Find where the given text appears and provide that cell's center as [X, Y] coordinate. 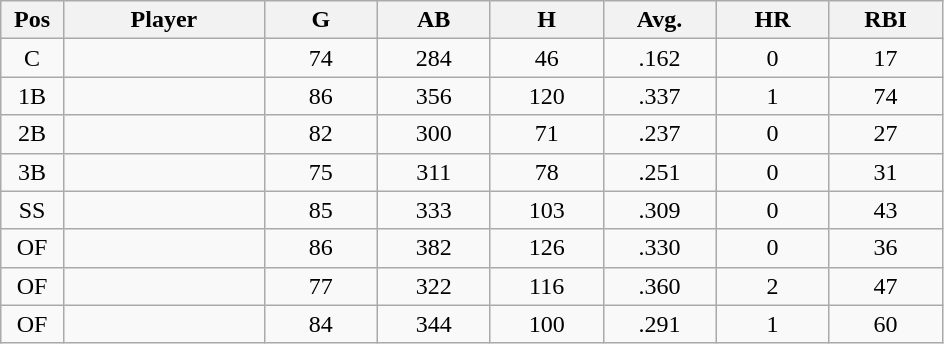
HR [772, 20]
17 [886, 58]
.330 [660, 248]
2B [32, 134]
Avg. [660, 20]
356 [434, 96]
.360 [660, 286]
.291 [660, 324]
60 [886, 324]
SS [32, 210]
120 [546, 96]
322 [434, 286]
C [32, 58]
AB [434, 20]
3B [32, 172]
2 [772, 286]
.237 [660, 134]
75 [320, 172]
.251 [660, 172]
344 [434, 324]
Pos [32, 20]
H [546, 20]
71 [546, 134]
Player [164, 20]
47 [886, 286]
78 [546, 172]
382 [434, 248]
126 [546, 248]
100 [546, 324]
1B [32, 96]
RBI [886, 20]
77 [320, 286]
46 [546, 58]
G [320, 20]
85 [320, 210]
116 [546, 286]
36 [886, 248]
27 [886, 134]
311 [434, 172]
43 [886, 210]
.162 [660, 58]
300 [434, 134]
.337 [660, 96]
82 [320, 134]
333 [434, 210]
284 [434, 58]
84 [320, 324]
.309 [660, 210]
103 [546, 210]
31 [886, 172]
